Scan for the cell matching the given text and deliver its [X, Y] coordinate at center. 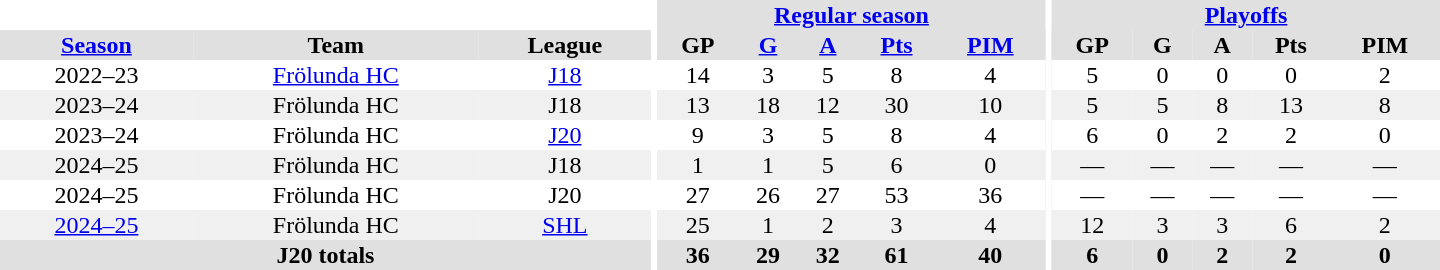
29 [768, 255]
10 [990, 105]
Playoffs [1246, 15]
Season [96, 45]
J20 totals [326, 255]
14 [698, 75]
Team [336, 45]
2022–23 [96, 75]
40 [990, 255]
Regular season [852, 15]
30 [897, 105]
26 [768, 195]
League [565, 45]
9 [698, 135]
61 [897, 255]
SHL [565, 225]
25 [698, 225]
18 [768, 105]
53 [897, 195]
32 [828, 255]
